Find where the given text appears and provide that cell's center as [X, Y] coordinate. 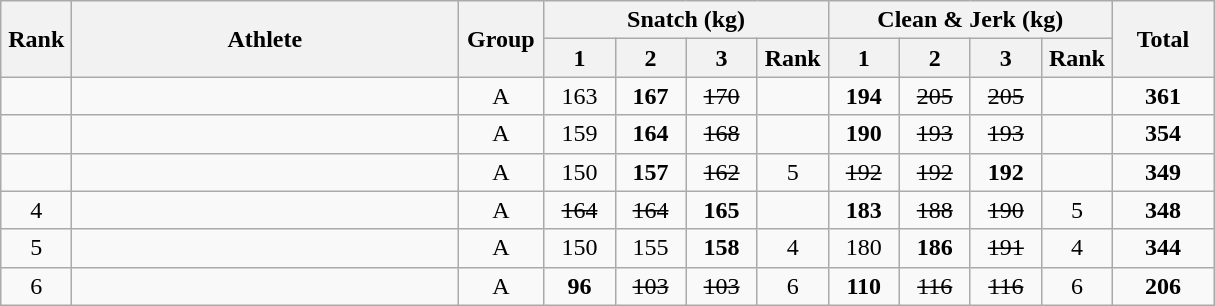
170 [722, 96]
188 [934, 210]
Clean & Jerk (kg) [970, 20]
191 [1006, 248]
Athlete [265, 39]
157 [650, 172]
354 [1162, 134]
163 [580, 96]
183 [864, 210]
180 [864, 248]
349 [1162, 172]
Group [501, 39]
361 [1162, 96]
110 [864, 286]
167 [650, 96]
206 [1162, 286]
194 [864, 96]
186 [934, 248]
158 [722, 248]
344 [1162, 248]
96 [580, 286]
Total [1162, 39]
348 [1162, 210]
162 [722, 172]
168 [722, 134]
155 [650, 248]
Snatch (kg) [686, 20]
159 [580, 134]
165 [722, 210]
